Return (X, Y) of the center of cell containing provided text 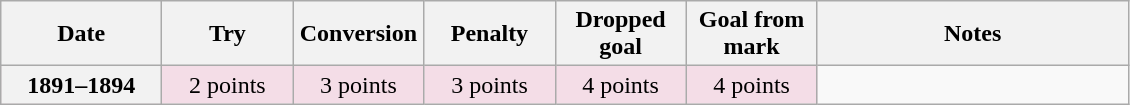
Try (228, 34)
Penalty (490, 34)
2 points (228, 85)
Goal from mark (752, 34)
Notes (972, 34)
1891–1894 (82, 85)
Date (82, 34)
Dropped goal (620, 34)
Conversion (358, 34)
